Identify which cell holds the provided text, then report its [X, Y] central coordinate. 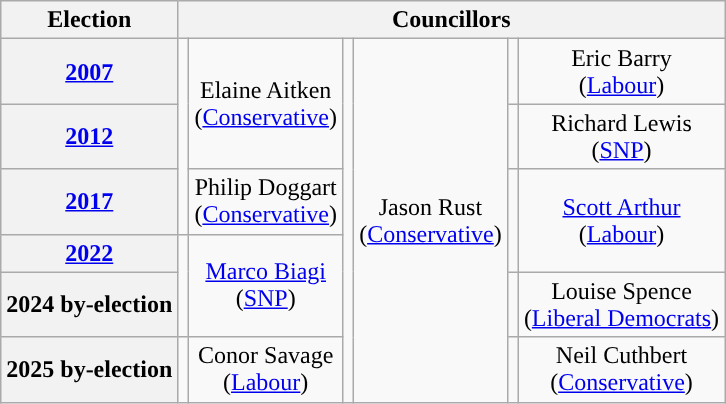
2007 [90, 72]
Councillors [452, 20]
Scott Arthur(Labour) [621, 220]
Louise Spence(Liberal Democrats) [621, 304]
Election [90, 20]
Neil Cuthbert(Conservative) [621, 370]
Marco Biagi(SNP) [266, 286]
Philip Doggart(Conservative) [266, 202]
Eric Barry(Labour) [621, 72]
2017 [90, 202]
2022 [90, 253]
2025 by-election [90, 370]
Richard Lewis(SNP) [621, 136]
Elaine Aitken(Conservative) [266, 104]
Conor Savage(Labour) [266, 370]
2024 by-election [90, 304]
Jason Rust(Conservative) [431, 220]
2012 [90, 136]
